Extract the (X, Y) coordinate from the center of the cell holding the provided text.  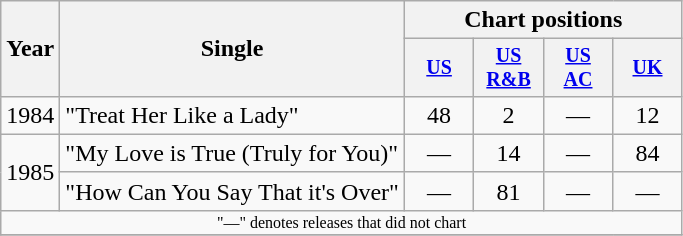
"My Love is True (Truly for You)" (232, 153)
48 (438, 115)
Year (30, 49)
Chart positions (543, 20)
USR&B (508, 68)
14 (508, 153)
US (438, 68)
"How Can You Say That it's Over" (232, 191)
12 (648, 115)
2 (508, 115)
84 (648, 153)
Single (232, 49)
81 (508, 191)
"Treat Her Like a Lady" (232, 115)
USAC (578, 68)
1984 (30, 115)
1985 (30, 172)
UK (648, 68)
"—" denotes releases that did not chart (342, 222)
